Provide the [x, y] coordinate of the cell's center where the given text is located.  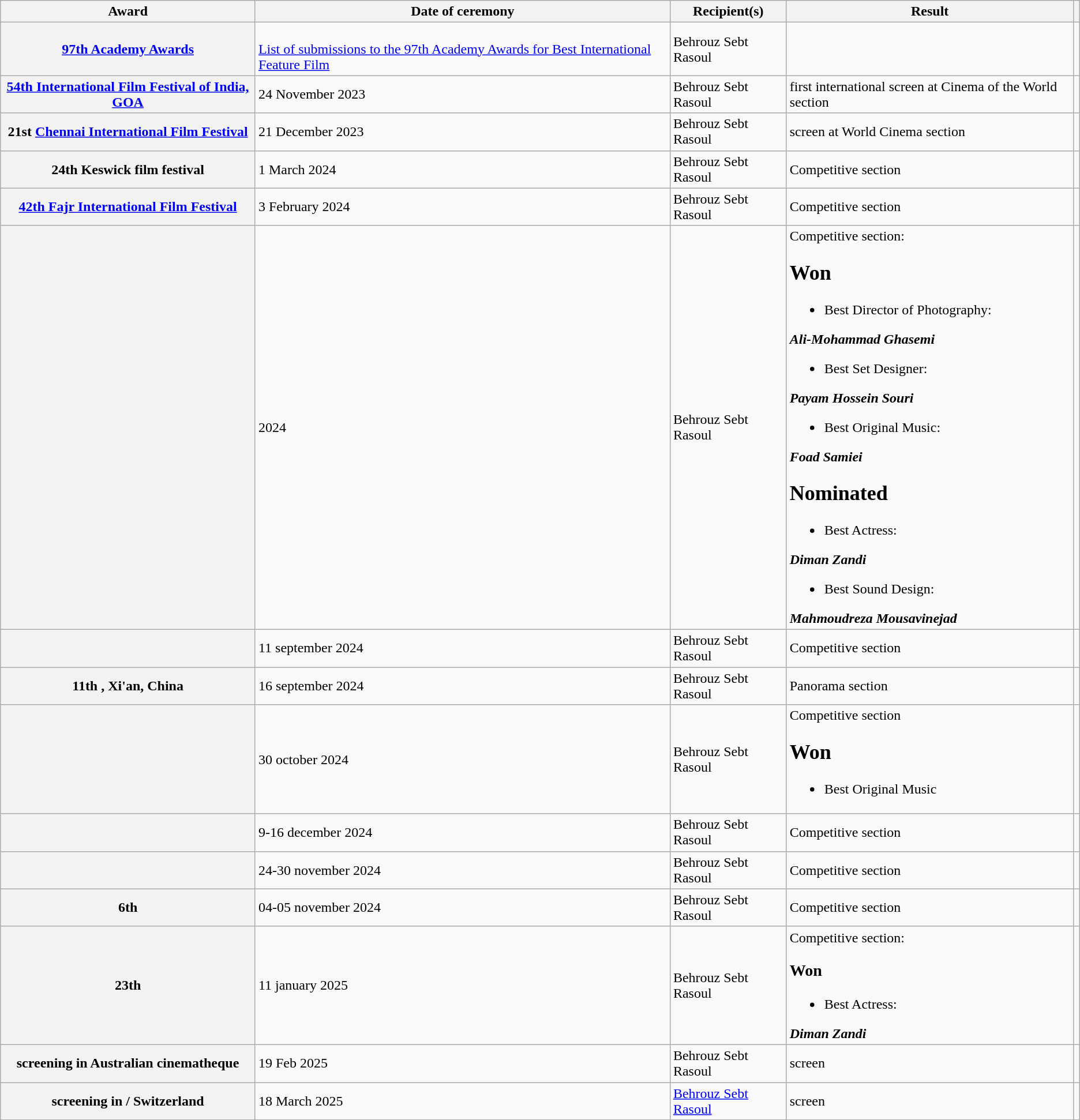
Competitive section:WonBest Actress:Diman Zandi [930, 985]
screen at World Cinema section [930, 131]
24-30 november 2024 [463, 870]
42th Fajr International Film Festival [128, 206]
19 Feb 2025 [463, 1063]
11th , Xi'an, China [128, 686]
2024 [463, 427]
24 November 2023 [463, 95]
9-16 december 2024 [463, 833]
screening in Australian cinematheque [128, 1063]
Recipient(s) [728, 12]
11 september 2024 [463, 648]
21st Chennai International Film Festival [128, 131]
Result [930, 12]
16 september 2024 [463, 686]
Panorama section [930, 686]
first international screen at Cinema of the World section [930, 95]
04-05 november 2024 [463, 908]
11 january 2025 [463, 985]
18 March 2025 [463, 1100]
23th [128, 985]
Award [128, 12]
List of submissions to the 97th Academy Awards for Best International Feature Film [463, 49]
3 February 2024 [463, 206]
screening in / Switzerland [128, 1100]
30 october 2024 [463, 759]
Date of ceremony [463, 12]
1 March 2024 [463, 170]
54th International Film Festival of India, GOA [128, 95]
21 December 2023 [463, 131]
6th [128, 908]
97th Academy Awards [128, 49]
Competitive sectionWonBest Original Music [930, 759]
24th Keswick film festival [128, 170]
